From the cell containing the given text, extract its center point as (X, Y) coordinate. 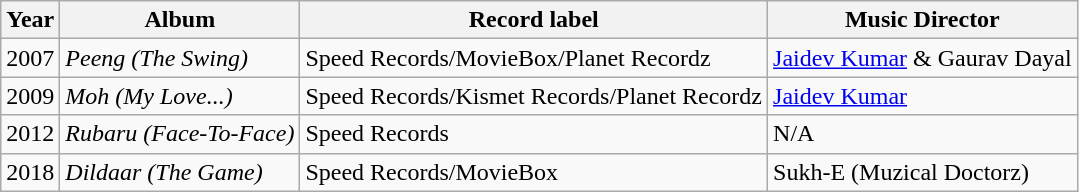
Record label (534, 20)
2007 (30, 58)
Album (180, 20)
Sukh-E (Muzical Doctorz) (923, 172)
2018 (30, 172)
Jaidev Kumar & Gaurav Dayal (923, 58)
Speed Records/MovieBox/Planet Recordz (534, 58)
Rubaru (Face-To-Face) (180, 134)
Moh (My Love...) (180, 96)
Speed Records/MovieBox (534, 172)
Jaidev Kumar (923, 96)
Speed Records/Kismet Records/Planet Recordz (534, 96)
Dildaar (The Game) (180, 172)
Peeng (The Swing) (180, 58)
2012 (30, 134)
Speed Records (534, 134)
N/A (923, 134)
Year (30, 20)
Music Director (923, 20)
2009 (30, 96)
